Provide the (x, y) coordinate of the cell's center where the given text is located.  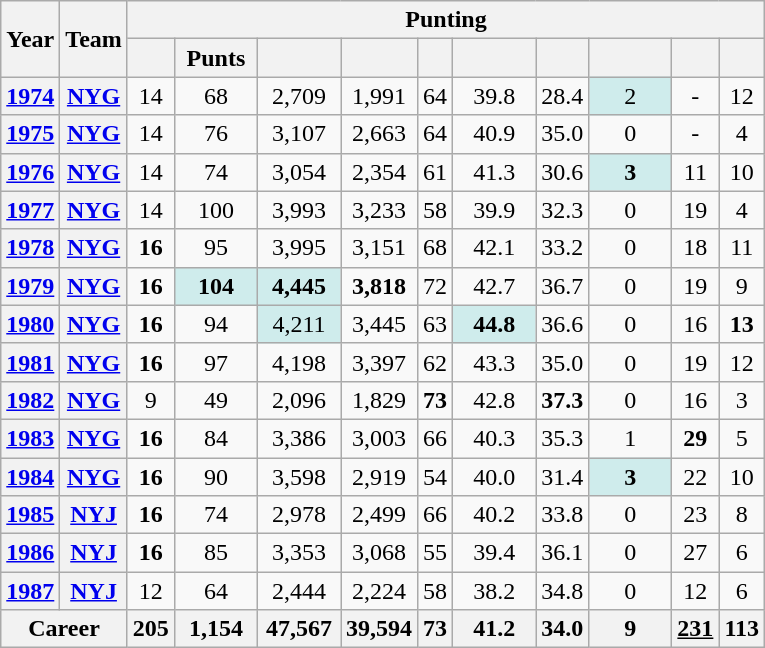
27 (696, 553)
76 (216, 134)
36.6 (562, 324)
3,107 (298, 134)
2 (630, 96)
1986 (30, 553)
55 (436, 553)
3,993 (298, 210)
97 (216, 362)
Team (94, 39)
1974 (30, 96)
3,068 (380, 553)
2,354 (380, 172)
43.3 (494, 362)
72 (436, 286)
4,445 (298, 286)
44.8 (494, 324)
38.2 (494, 591)
42.7 (494, 286)
39.8 (494, 96)
104 (216, 286)
90 (216, 477)
2,499 (380, 515)
31.4 (562, 477)
205 (150, 629)
2,663 (380, 134)
1982 (30, 400)
39,594 (380, 629)
1987 (30, 591)
37.3 (562, 400)
3,054 (298, 172)
3,233 (380, 210)
41.3 (494, 172)
34.0 (562, 629)
4,211 (298, 324)
2,709 (298, 96)
1985 (30, 515)
Year (30, 39)
47,567 (298, 629)
1,154 (216, 629)
3,397 (380, 362)
28.4 (562, 96)
23 (696, 515)
94 (216, 324)
13 (742, 324)
2,096 (298, 400)
22 (696, 477)
2,444 (298, 591)
3,818 (380, 286)
63 (436, 324)
3,353 (298, 553)
3,386 (298, 438)
62 (436, 362)
3,598 (298, 477)
Punting (446, 20)
35.3 (562, 438)
84 (216, 438)
39.4 (494, 553)
1981 (30, 362)
100 (216, 210)
40.0 (494, 477)
34.8 (562, 591)
1977 (30, 210)
1984 (30, 477)
29 (696, 438)
4,198 (298, 362)
2,919 (380, 477)
1,991 (380, 96)
8 (742, 515)
33.2 (562, 248)
1975 (30, 134)
3,003 (380, 438)
3,995 (298, 248)
61 (436, 172)
85 (216, 553)
Punts (216, 58)
36.7 (562, 286)
54 (436, 477)
1976 (30, 172)
32.3 (562, 210)
18 (696, 248)
3,445 (380, 324)
42.1 (494, 248)
49 (216, 400)
231 (696, 629)
Career (64, 629)
1 (630, 438)
1,829 (380, 400)
40.3 (494, 438)
95 (216, 248)
3,151 (380, 248)
1983 (30, 438)
39.9 (494, 210)
36.1 (562, 553)
113 (742, 629)
30.6 (562, 172)
40.2 (494, 515)
41.2 (494, 629)
42.8 (494, 400)
1978 (30, 248)
33.8 (562, 515)
1980 (30, 324)
2,224 (380, 591)
2,978 (298, 515)
1979 (30, 286)
5 (742, 438)
40.9 (494, 134)
